Locate the cell with the specified text and output its (x, y) center coordinate. 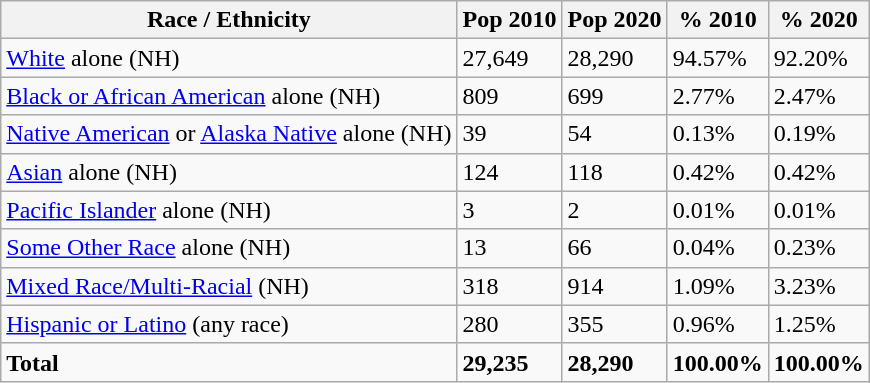
13 (510, 248)
0.19% (818, 134)
Native American or Alaska Native alone (NH) (229, 134)
0.04% (718, 248)
Mixed Race/Multi-Racial (NH) (229, 286)
3 (510, 210)
27,649 (510, 58)
% 2020 (818, 20)
Pop 2010 (510, 20)
66 (614, 248)
124 (510, 172)
0.23% (818, 248)
2.77% (718, 96)
0.13% (718, 134)
118 (614, 172)
318 (510, 286)
914 (614, 286)
0.96% (718, 324)
Black or African American alone (NH) (229, 96)
% 2010 (718, 20)
White alone (NH) (229, 58)
1.25% (818, 324)
699 (614, 96)
2.47% (818, 96)
Pacific Islander alone (NH) (229, 210)
Asian alone (NH) (229, 172)
29,235 (510, 362)
54 (614, 134)
Some Other Race alone (NH) (229, 248)
280 (510, 324)
355 (614, 324)
39 (510, 134)
809 (510, 96)
92.20% (818, 58)
2 (614, 210)
1.09% (718, 286)
Hispanic or Latino (any race) (229, 324)
Pop 2020 (614, 20)
Race / Ethnicity (229, 20)
Total (229, 362)
94.57% (718, 58)
3.23% (818, 286)
